Locate the cell with the specified text and output its [X, Y] center coordinate. 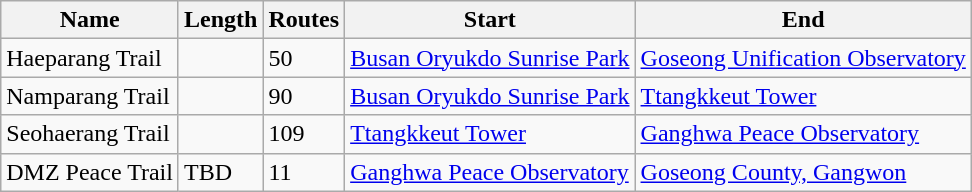
Length [220, 20]
Start [490, 20]
90 [304, 96]
50 [304, 58]
Goseong County, Gangwon [803, 172]
109 [304, 134]
DMZ Peace Trail [90, 172]
Goseong Unification Observatory [803, 58]
Name [90, 20]
11 [304, 172]
Namparang Trail [90, 96]
Seohaerang Trail [90, 134]
End [803, 20]
TBD [220, 172]
Haeparang Trail [90, 58]
Routes [304, 20]
